From the cell containing the given text, extract its center point as [x, y] coordinate. 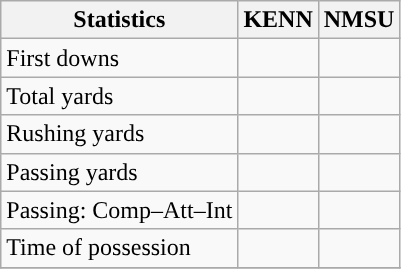
Passing yards [120, 172]
NMSU [359, 20]
Total yards [120, 96]
Rushing yards [120, 134]
Statistics [120, 20]
First downs [120, 58]
KENN [278, 20]
Passing: Comp–Att–Int [120, 210]
Time of possession [120, 248]
